Return the [X, Y] coordinate for the center point of the cell that contains the specified text.  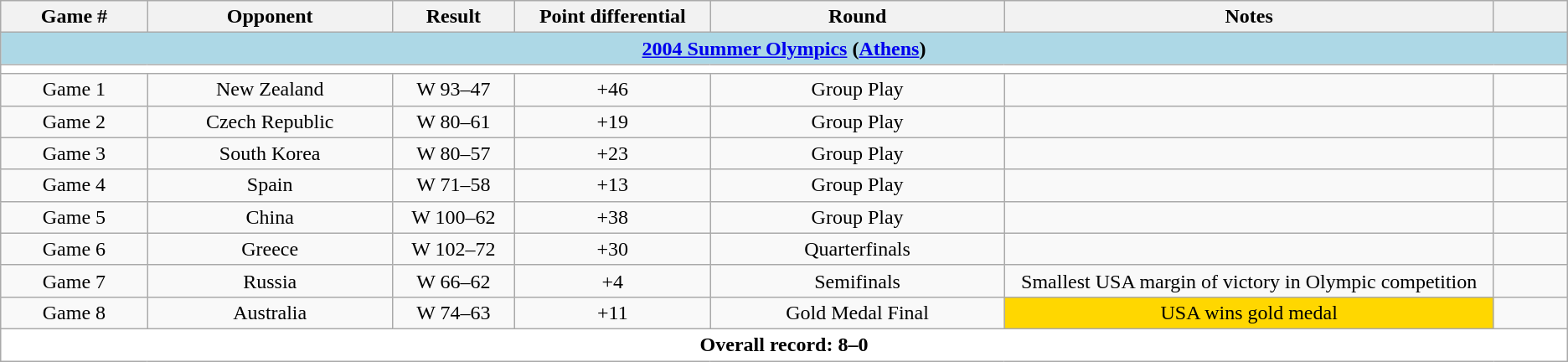
+11 [612, 313]
Game 6 [74, 249]
W 93–47 [453, 90]
+30 [612, 249]
W 71–58 [453, 185]
Opponent [270, 17]
W 100–62 [453, 217]
Game 7 [74, 281]
Semifinals [858, 281]
Czech Republic [270, 122]
Game 2 [74, 122]
New Zealand [270, 90]
+19 [612, 122]
+46 [612, 90]
Round [858, 17]
Game 8 [74, 313]
Notes [1250, 17]
Russia [270, 281]
W 66–62 [453, 281]
Game 5 [74, 217]
Spain [270, 185]
Point differential [612, 17]
W 80–61 [453, 122]
USA wins gold medal [1250, 313]
Game 3 [74, 153]
Gold Medal Final [858, 313]
Game # [74, 17]
Game 1 [74, 90]
W 74–63 [453, 313]
Australia [270, 313]
South Korea [270, 153]
2004 Summer Olympics (Athens) [784, 49]
+4 [612, 281]
Result [453, 17]
+38 [612, 217]
Game 4 [74, 185]
Smallest USA margin of victory in Olympic competition [1250, 281]
W 80–57 [453, 153]
+13 [612, 185]
+23 [612, 153]
Quarterfinals [858, 249]
W 102–72 [453, 249]
China [270, 217]
Greece [270, 249]
Overall record: 8–0 [784, 344]
